Find where the given text appears and provide that cell's center as [x, y] coordinate. 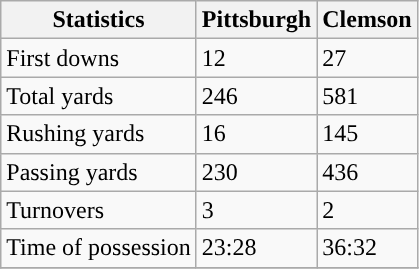
Statistics [99, 20]
230 [256, 172]
246 [256, 96]
Total yards [99, 96]
Rushing yards [99, 134]
12 [256, 58]
First downs [99, 58]
3 [256, 210]
16 [256, 134]
145 [367, 134]
2 [367, 210]
23:28 [256, 248]
Turnovers [99, 210]
Passing yards [99, 172]
581 [367, 96]
Pittsburgh [256, 20]
27 [367, 58]
436 [367, 172]
Time of possession [99, 248]
36:32 [367, 248]
Clemson [367, 20]
